Output the (x, y) coordinate of the center of the cell containing the given text.  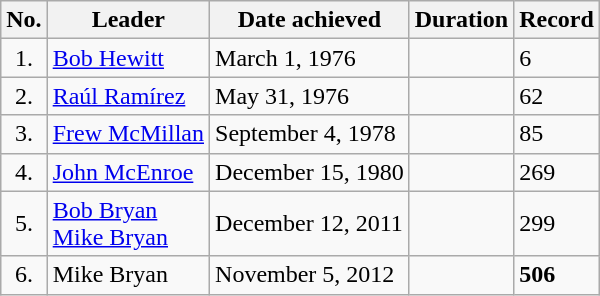
6. (24, 275)
Raúl Ramírez (128, 96)
December 15, 1980 (310, 172)
2. (24, 96)
5. (24, 224)
Leader (128, 20)
Bob Hewitt (128, 58)
Mike Bryan (128, 275)
6 (557, 58)
John McEnroe (128, 172)
Bob Bryan Mike Bryan (128, 224)
506 (557, 275)
299 (557, 224)
May 31, 1976 (310, 96)
November 5, 2012 (310, 275)
No. (24, 20)
Date achieved (310, 20)
Frew McMillan (128, 134)
Record (557, 20)
December 12, 2011 (310, 224)
September 4, 1978 (310, 134)
4. (24, 172)
269 (557, 172)
85 (557, 134)
1. (24, 58)
3. (24, 134)
Duration (461, 20)
62 (557, 96)
March 1, 1976 (310, 58)
